From the cell containing the given text, extract its center point as [X, Y] coordinate. 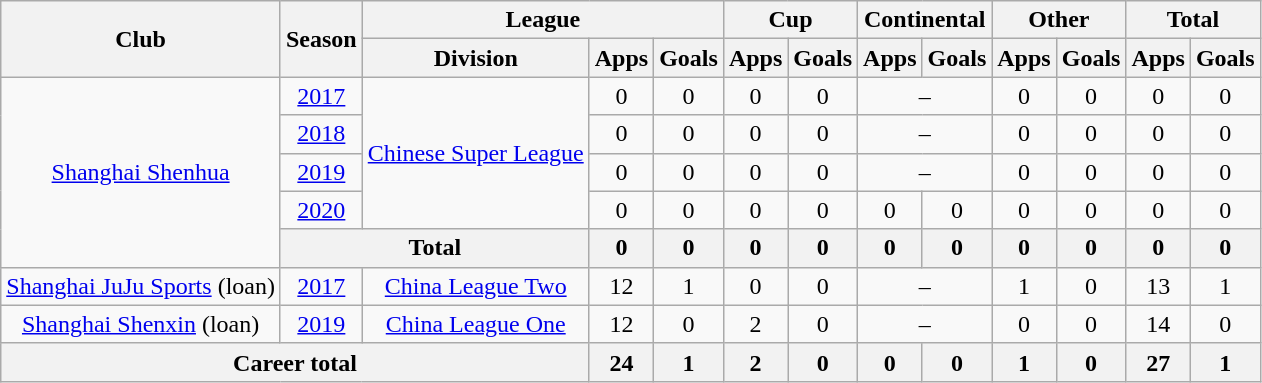
Shanghai Shenxin (loan) [141, 324]
Season [321, 39]
League [542, 20]
Division [476, 58]
Other [1059, 20]
Continental [925, 20]
China League One [476, 324]
14 [1158, 324]
24 [621, 362]
Cup [790, 20]
13 [1158, 286]
Shanghai JuJu Sports (loan) [141, 286]
2020 [321, 210]
27 [1158, 362]
2018 [321, 134]
China League Two [476, 286]
Career total [295, 362]
Chinese Super League [476, 153]
Club [141, 39]
Shanghai Shenhua [141, 172]
